Capture the cell that displays the provided text and extract its [X, Y] central coordinate. 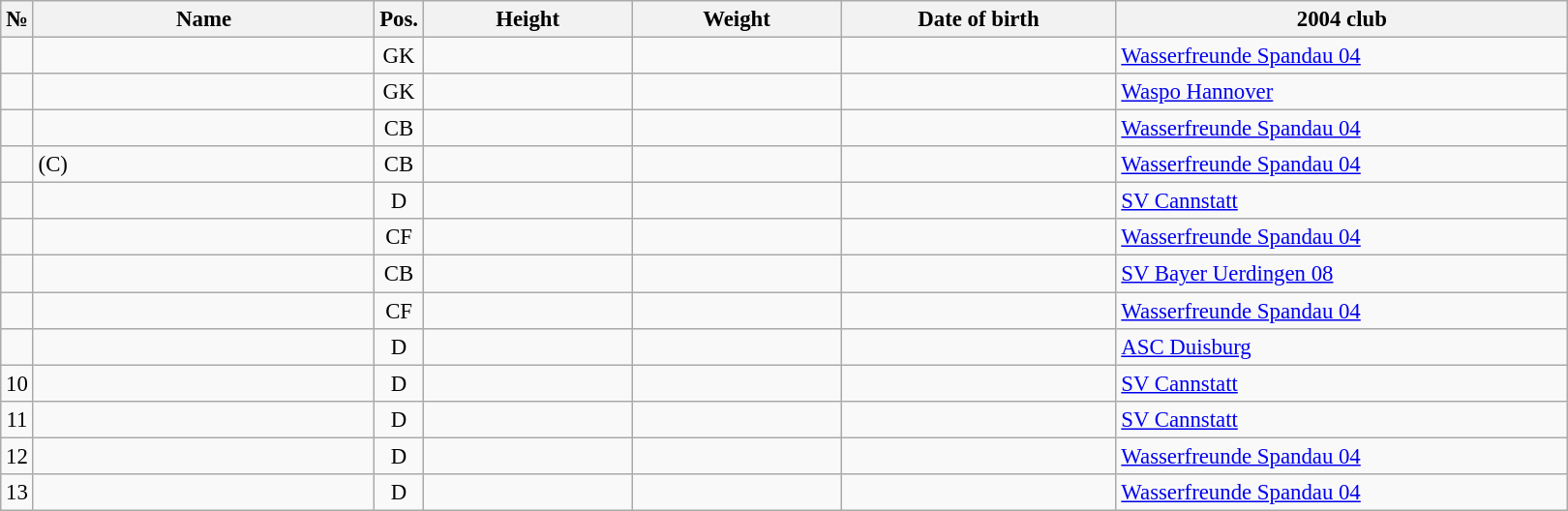
Name [203, 19]
Pos. [399, 19]
Height [528, 19]
Weight [737, 19]
Date of birth [979, 19]
(C) [203, 165]
SV Bayer Uerdingen 08 [1342, 274]
12 [17, 456]
№ [17, 19]
11 [17, 419]
2004 club [1342, 19]
13 [17, 493]
ASC Duisburg [1342, 346]
10 [17, 383]
Waspo Hannover [1342, 92]
